From the cell containing the given text, extract its center point as [x, y] coordinate. 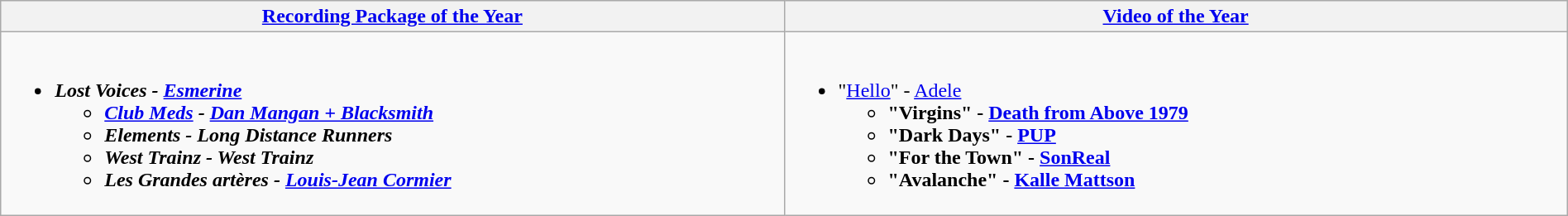
Video of the Year [1176, 17]
Recording Package of the Year [392, 17]
"Hello" - Adele"Virgins" - Death from Above 1979"Dark Days" - PUP"For the Town" - SonReal"Avalanche" - Kalle Mattson [1176, 124]
